From the cell containing the given text, extract its center point as (x, y) coordinate. 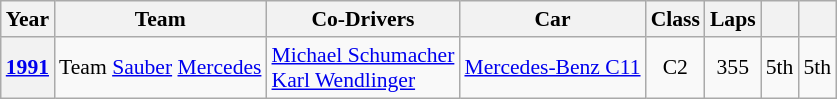
355 (733, 68)
Class (676, 19)
Michael Schumacher Karl Wendlinger (362, 68)
Laps (733, 19)
Team Sauber Mercedes (160, 68)
Co-Drivers (362, 19)
1991 (28, 68)
C2 (676, 68)
Year (28, 19)
Mercedes-Benz C11 (552, 68)
Team (160, 19)
Car (552, 19)
